Return the [X, Y] coordinate for the center point of the cell that contains the specified text.  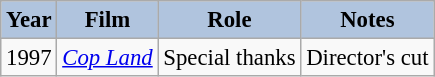
Film [108, 20]
1997 [29, 58]
Special thanks [230, 58]
Role [230, 20]
Cop Land [108, 58]
Notes [368, 20]
Director's cut [368, 58]
Year [29, 20]
